Detect which cell encompasses the target text, then output its (X, Y) center coordinate. 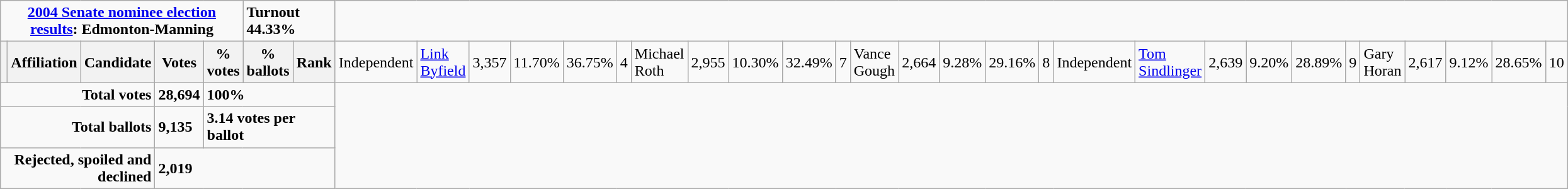
Turnout 44.33% (289, 21)
29.16% (1013, 62)
10 (1557, 62)
9.12% (1469, 62)
2,664 (919, 62)
Rejected, spoiled and declined (78, 168)
9.20% (1270, 62)
Rank (314, 62)
2,617 (1426, 62)
% ballots (268, 62)
2,639 (1225, 62)
7 (843, 62)
36.75% (589, 62)
Michael Roth (659, 62)
28.89% (1319, 62)
Total ballots (78, 127)
3.14 votes per ballot (270, 127)
Gary Horan (1383, 62)
Vance Gough (874, 62)
3,357 (490, 62)
28.65% (1519, 62)
9 (1353, 62)
28,694 (179, 94)
2,955 (708, 62)
Votes (179, 62)
Link Byfield (443, 62)
2004 Senate nominee election results: Edmonton-Manning (122, 21)
4 (623, 62)
32.49% (809, 62)
10.30% (756, 62)
% votes (223, 62)
2,019 (245, 168)
11.70% (537, 62)
Affiliation (44, 62)
9,135 (179, 127)
9.28% (962, 62)
Tom Sindlinger (1170, 62)
100% (270, 94)
Candidate (118, 62)
Total votes (78, 94)
8 (1047, 62)
